Identify which cell holds the provided text, then report its (X, Y) central coordinate. 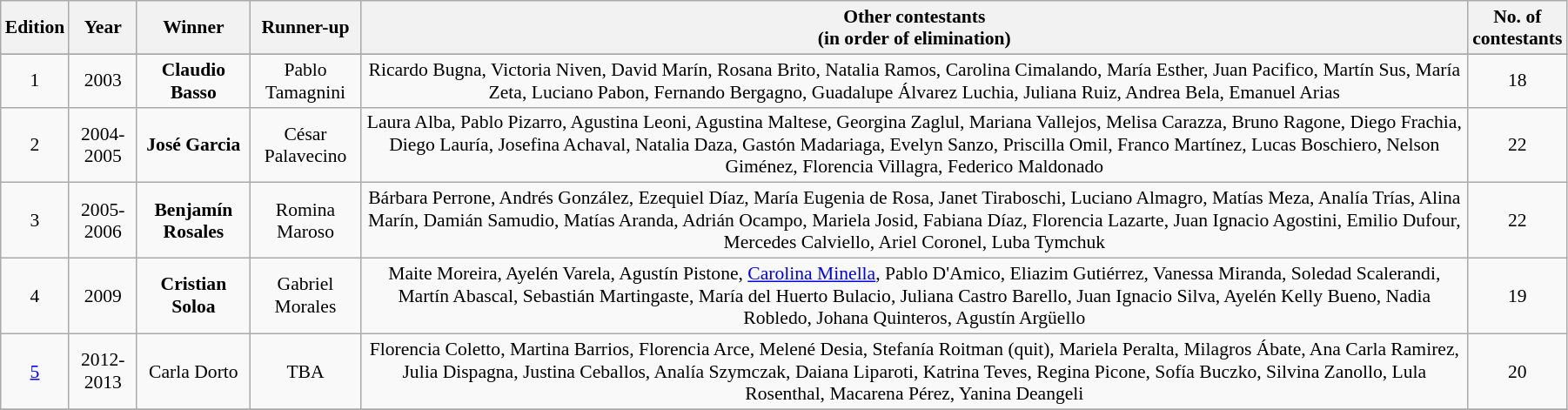
Pablo Tamagnini (306, 80)
Claudio Basso (193, 80)
Winner (193, 28)
5 (35, 371)
José Garcia (193, 145)
Cristian Soloa (193, 296)
2009 (103, 296)
César Palavecino (306, 145)
2004-2005 (103, 145)
Carla Dorto (193, 371)
Gabriel Morales (306, 296)
Year (103, 28)
2012-2013 (103, 371)
20 (1518, 371)
Edition (35, 28)
3 (35, 221)
2005-2006 (103, 221)
2003 (103, 80)
TBA (306, 371)
Runner-up (306, 28)
19 (1518, 296)
No. of contestants (1518, 28)
Romina Maroso (306, 221)
18 (1518, 80)
1 (35, 80)
2 (35, 145)
Other contestants (in order of elimination) (914, 28)
Benjamín Rosales (193, 221)
4 (35, 296)
